Identify which cell holds the provided text, then report its [x, y] central coordinate. 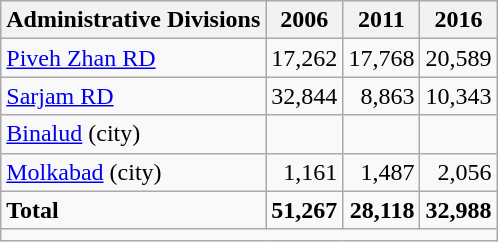
2,056 [458, 172]
Total [134, 210]
Binalud (city) [134, 134]
2006 [304, 20]
1,161 [304, 172]
20,589 [458, 58]
17,768 [382, 58]
Administrative Divisions [134, 20]
32,988 [458, 210]
10,343 [458, 96]
1,487 [382, 172]
Sarjam RD [134, 96]
2016 [458, 20]
2011 [382, 20]
Piveh Zhan RD [134, 58]
8,863 [382, 96]
Molkabad (city) [134, 172]
51,267 [304, 210]
32,844 [304, 96]
17,262 [304, 58]
28,118 [382, 210]
